From the cell containing the given text, extract its center point as (x, y) coordinate. 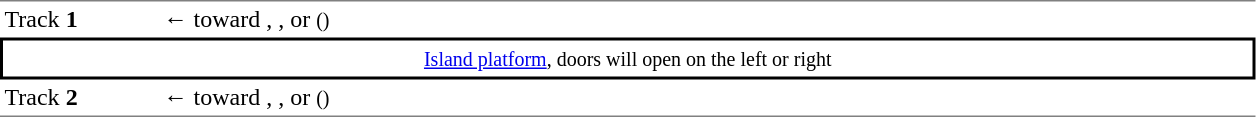
← toward , , or () (707, 19)
Island platform, doors will open on the left or right (628, 59)
Track 1 (80, 19)
